Search for the cell housing the specified text and yield its [X, Y] center coordinate. 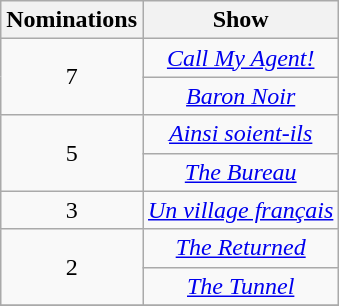
Nominations [72, 20]
5 [72, 153]
The Tunnel [240, 286]
2 [72, 267]
The Returned [240, 248]
Show [240, 20]
Ainsi soient-ils [240, 134]
3 [72, 210]
7 [72, 77]
Un village français [240, 210]
Baron Noir [240, 96]
The Bureau [240, 172]
Call My Agent! [240, 58]
